Find where the given text appears and provide that cell's center as [x, y] coordinate. 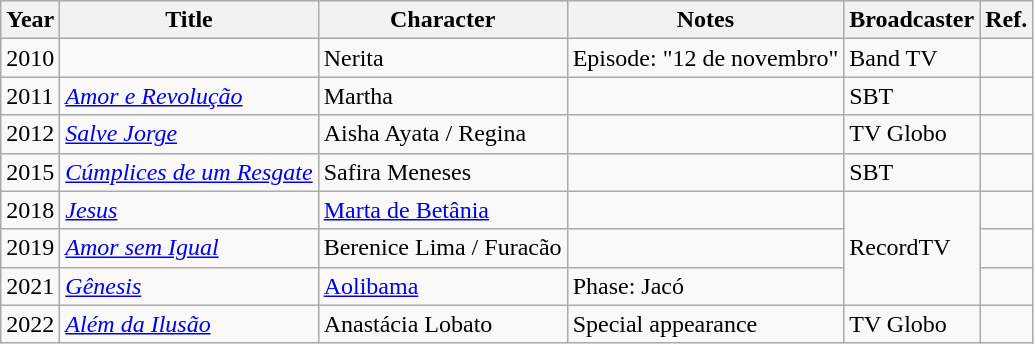
Phase: Jacó [706, 286]
Martha [442, 96]
2011 [30, 96]
2012 [30, 134]
Nerita [442, 58]
Ref. [1006, 20]
Gênesis [189, 286]
Marta de Betânia [442, 210]
Aisha Ayata / Regina [442, 134]
2022 [30, 324]
Amor sem Igual [189, 248]
Year [30, 20]
Jesus [189, 210]
2015 [30, 172]
RecordTV [912, 248]
Aolibama [442, 286]
Salve Jorge [189, 134]
Band TV [912, 58]
2010 [30, 58]
2019 [30, 248]
Broadcaster [912, 20]
Safira Meneses [442, 172]
Special appearance [706, 324]
2018 [30, 210]
Notes [706, 20]
Anastácia Lobato [442, 324]
Amor e Revolução [189, 96]
Berenice Lima / Furacão [442, 248]
Além da Ilusão [189, 324]
Title [189, 20]
2021 [30, 286]
Episode: "12 de novembro" [706, 58]
Character [442, 20]
Cúmplices de um Resgate [189, 172]
